Capture the cell that displays the provided text and extract its (X, Y) central coordinate. 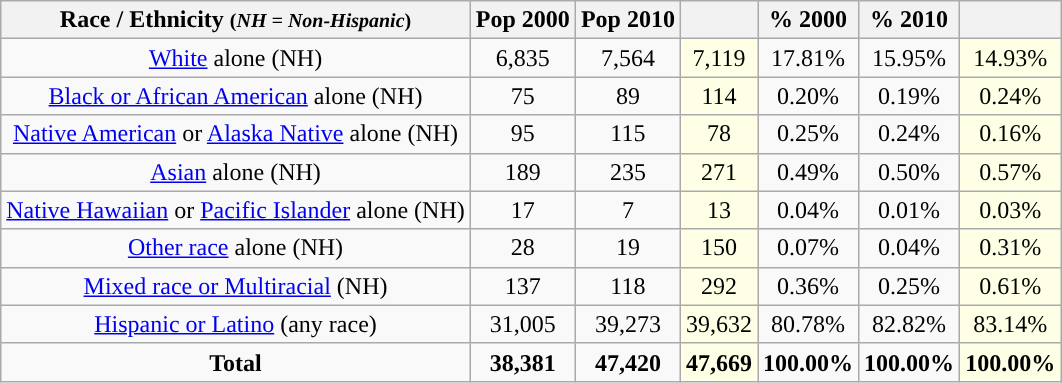
39,632 (718, 324)
Other race alone (NH) (236, 248)
83.14% (1010, 324)
Race / Ethnicity (NH = Non-Hispanic) (236, 20)
Native Hawaiian or Pacific Islander alone (NH) (236, 210)
0.19% (910, 96)
14.93% (1010, 58)
Pop 2010 (628, 20)
15.95% (910, 58)
0.49% (808, 172)
Native American or Alaska Native alone (NH) (236, 134)
189 (522, 172)
Hispanic or Latino (any race) (236, 324)
38,381 (522, 362)
78 (718, 134)
28 (522, 248)
Black or African American alone (NH) (236, 96)
0.31% (1010, 248)
271 (718, 172)
47,669 (718, 362)
White alone (NH) (236, 58)
0.57% (1010, 172)
47,420 (628, 362)
118 (628, 286)
31,005 (522, 324)
7,564 (628, 58)
114 (718, 96)
Mixed race or Multiracial (NH) (236, 286)
19 (628, 248)
150 (718, 248)
0.16% (1010, 134)
137 (522, 286)
7,119 (718, 58)
115 (628, 134)
89 (628, 96)
0.20% (808, 96)
0.03% (1010, 210)
17 (522, 210)
0.36% (808, 286)
95 (522, 134)
% 2000 (808, 20)
17.81% (808, 58)
39,273 (628, 324)
Pop 2000 (522, 20)
% 2010 (910, 20)
292 (718, 286)
82.82% (910, 324)
235 (628, 172)
80.78% (808, 324)
0.07% (808, 248)
0.50% (910, 172)
75 (522, 96)
13 (718, 210)
7 (628, 210)
0.01% (910, 210)
6,835 (522, 58)
Asian alone (NH) (236, 172)
0.61% (1010, 286)
Total (236, 362)
